Find where the given text appears and provide that cell's center as [x, y] coordinate. 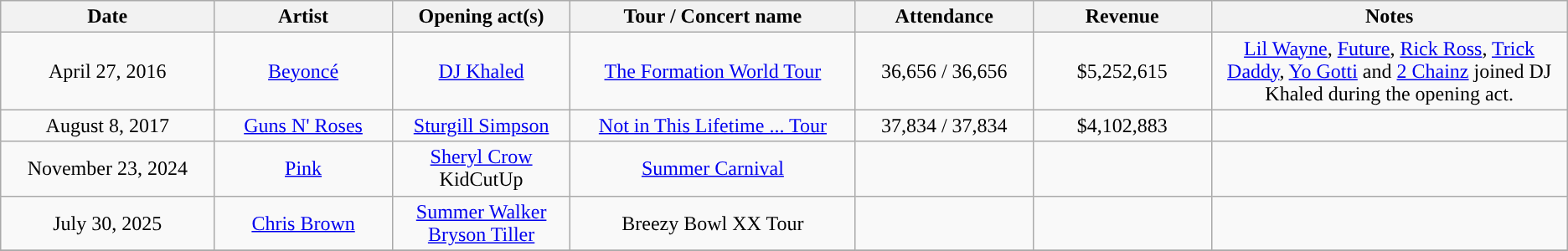
April 27, 2016 [107, 71]
The Formation World Tour [713, 71]
37,834 / 37,834 [945, 125]
Guns N' Roses [303, 125]
$4,102,883 [1122, 125]
DJ Khaled [481, 71]
Sheryl CrowKidCutUp [481, 169]
Tour / Concert name [713, 17]
36,656 / 36,656 [945, 71]
Sturgill Simpson [481, 125]
$5,252,615 [1122, 71]
Attendance [945, 17]
Pink [303, 169]
Date [107, 17]
Not in This Lifetime ... Tour [713, 125]
July 30, 2025 [107, 223]
Lil Wayne, Future, Rick Ross, Trick Daddy, Yo Gotti and 2 Chainz joined DJ Khaled during the opening act. [1389, 71]
Breezy Bowl XX Tour [713, 223]
Summer WalkerBryson Tiller [481, 223]
Opening act(s) [481, 17]
Revenue [1122, 17]
Chris Brown [303, 223]
Summer Carnival [713, 169]
Notes [1389, 17]
Artist [303, 17]
Beyoncé [303, 71]
November 23, 2024 [107, 169]
August 8, 2017 [107, 125]
